Output the (x, y) coordinate of the center of the cell containing the given text.  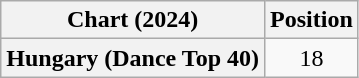
Chart (2024) (133, 20)
18 (312, 58)
Hungary (Dance Top 40) (133, 58)
Position (312, 20)
